Provide the [x, y] coordinate of the cell's center where the given text is located.  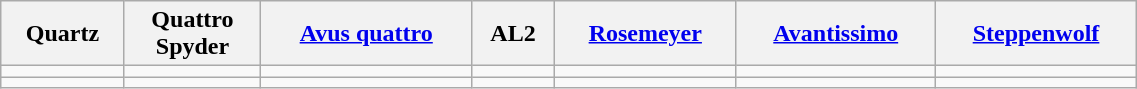
Quattro Spyder [192, 34]
Avantissimo [836, 34]
AL2 [514, 34]
Avus quattro [366, 34]
Rosemeyer [645, 34]
Quartz [62, 34]
Steppenwolf [1036, 34]
